Search for the cell housing the specified text and yield its [x, y] center coordinate. 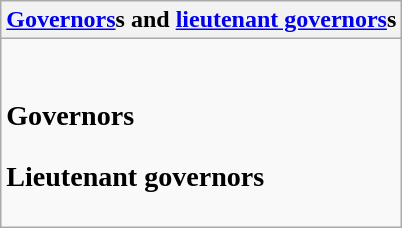
Governorss and lieutenant governorss [202, 20]
Governors Lieutenant governors [202, 133]
